Locate the cell with the specified text and output its (X, Y) center coordinate. 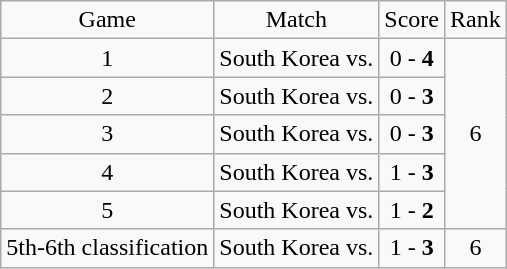
5th-6th classification (108, 248)
3 (108, 134)
Rank (476, 20)
Game (108, 20)
1 (108, 58)
2 (108, 96)
Score (412, 20)
1 - 2 (412, 210)
4 (108, 172)
0 - 4 (412, 58)
5 (108, 210)
Match (296, 20)
